Pinpoint the cell where the given text exists, returning its [X, Y] midpoint coordinate. 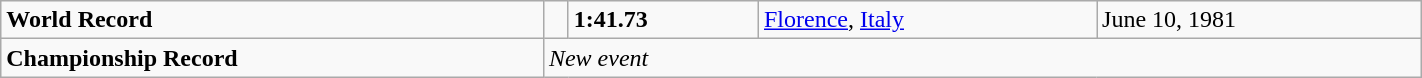
Florence, Italy [927, 20]
June 10, 1981 [1260, 20]
New event [982, 58]
Championship Record [272, 58]
1:41.73 [663, 20]
World Record [272, 20]
